Determine the (X, Y) coordinate at the center of the cell enclosing the given text.  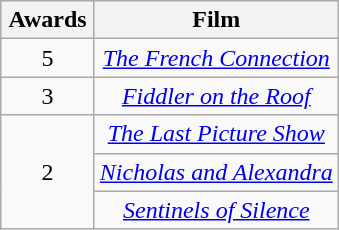
The Last Picture Show (216, 134)
Fiddler on the Roof (216, 96)
2 (48, 172)
3 (48, 96)
Awards (48, 20)
5 (48, 58)
Film (216, 20)
Nicholas and Alexandra (216, 172)
The French Connection (216, 58)
Sentinels of Silence (216, 210)
